Pinpoint the cell where the given text exists, returning its (x, y) midpoint coordinate. 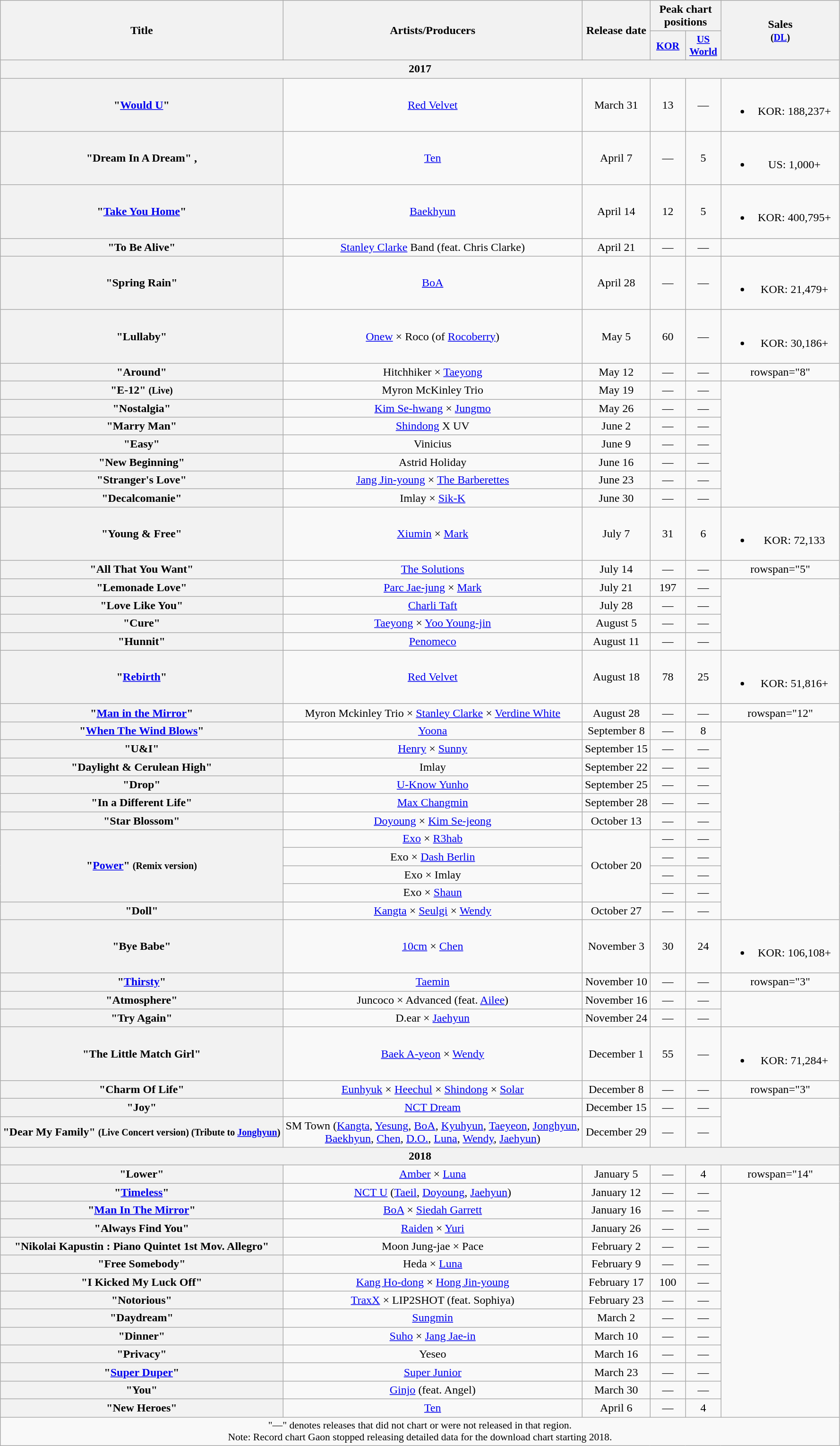
"Dream In A Dream" , (142, 158)
Yeseo (433, 1354)
Parc Jae-jung × Mark (433, 587)
Jang Jin-young × The Barberettes (433, 480)
"Young & Free" (142, 534)
"Timeless" (142, 1192)
Raiden × Yuri (433, 1228)
Charli Taft (433, 605)
KOR (668, 45)
Suho × Jang Jae-in (433, 1336)
12 (668, 212)
October 20 (616, 866)
31 (668, 534)
May 19 (616, 390)
"Daydream" (142, 1318)
"Power" (Remix version) (142, 866)
BoA (433, 283)
"Try Again" (142, 1018)
August 11 (616, 641)
Exo × R3hab (433, 839)
June 30 (616, 498)
April 14 (616, 212)
"New Beginning" (142, 462)
November 16 (616, 1000)
March 10 (616, 1336)
July 21 (616, 587)
May 12 (616, 372)
"Lullaby" (142, 336)
May 5 (616, 336)
"To Be Alive" (142, 247)
"Thirsty" (142, 982)
KOR: 188,237+ (780, 105)
"Stranger's Love" (142, 480)
rowspan="14" (780, 1174)
June 9 (616, 444)
August 5 (616, 623)
Xiumin × Mark (433, 534)
October 13 (616, 821)
"Marry Man" (142, 426)
"Lower" (142, 1174)
KOR: 51,816+ (780, 677)
Doyoung × Kim Se-jeong (433, 821)
"Bye Babe" (142, 946)
"Super Duper" (142, 1372)
"Drop" (142, 785)
Exo × Shaun (433, 893)
April 28 (616, 283)
November 3 (616, 946)
Vinicius (433, 444)
April 6 (616, 1408)
US: 1,000+ (780, 158)
10cm × Chen (433, 946)
Max Changmin (433, 803)
SM Town (Kangta, Yesung, BoA, Kyuhyun, Taeyeon, Jonghyun,Baekhyun, Chen, D.O., Luna, Wendy, Jaehyun) (433, 1131)
30 (668, 946)
Henry × Sunny (433, 749)
100 (668, 1282)
September 28 (616, 803)
August 18 (616, 677)
55 (668, 1054)
Onew × Roco (of Rocoberry) (433, 336)
BoA × Siedah Garrett (433, 1210)
"Atmosphere" (142, 1000)
Juncoco × Advanced (feat. Ailee) (433, 1000)
"All That You Want" (142, 569)
September 15 (616, 749)
Myron McKinley Trio (433, 390)
Imlay (433, 767)
24 (703, 946)
"Free Somebody" (142, 1264)
"U&I" (142, 749)
2018 (420, 1156)
KOR: 106,108+ (780, 946)
"Nikolai Kapustin : Piano Quintet 1st Mov. Allegro" (142, 1246)
Hitchhiker × Taeyong (433, 372)
KOR: 71,284+ (780, 1054)
13 (668, 105)
November 10 (616, 982)
Kim Se-hwang × Jungmo (433, 408)
Moon Jung-jae × Pace (433, 1246)
"Dinner" (142, 1336)
March 31 (616, 105)
6 (703, 534)
"Spring Rain" (142, 283)
"Daylight & Cerulean High" (142, 767)
"The Little Match Girl" (142, 1054)
60 (668, 336)
October 27 (616, 911)
The Solutions (433, 569)
rowspan="8" (780, 372)
"New Heroes" (142, 1408)
July 7 (616, 534)
December 8 (616, 1089)
January 26 (616, 1228)
"Would U" (142, 105)
Exo × Imlay (433, 875)
March 2 (616, 1318)
Shindong X UV (433, 426)
January 5 (616, 1174)
Ginjo (feat. Angel) (433, 1390)
July 14 (616, 569)
"Joy" (142, 1107)
KOR: 72,133 (780, 534)
Yoona (433, 731)
USWorld (703, 45)
KOR: 21,479+ (780, 283)
"Hunnit" (142, 641)
"Rebirth" (142, 677)
Taeyong × Yoo Young-jin (433, 623)
"I Kicked My Luck Off" (142, 1282)
Amber × Luna (433, 1174)
September 25 (616, 785)
"Man in the Mirror" (142, 713)
June 23 (616, 480)
"Lemonade Love" (142, 587)
rowspan="5" (780, 569)
"Easy" (142, 444)
2017 (420, 69)
Baek A-yeon × Wendy (433, 1054)
"In a Different Life" (142, 803)
March 16 (616, 1354)
"Decalcomanie" (142, 498)
September 22 (616, 767)
Stanley Clarke Band (feat. Chris Clarke) (433, 247)
December 29 (616, 1131)
Release date (616, 30)
Sales (DL) (780, 30)
"You" (142, 1390)
"Notorious" (142, 1300)
78 (668, 677)
March 30 (616, 1390)
Eunhyuk × Heechul × Shindong × Solar (433, 1089)
KOR: 400,795+ (780, 212)
Astrid Holiday (433, 462)
NCT U (Taeil, Doyoung, Jaehyun) (433, 1192)
25 (703, 677)
Taemin (433, 982)
"Dear My Family" (Live Concert version) (Tribute to Jonghyun) (142, 1131)
"Take You Home" (142, 212)
December 15 (616, 1107)
Imlay × Sik-K (433, 498)
Kang Ho-dong × Hong Jin-young (433, 1282)
"Charm Of Life" (142, 1089)
Kangta × Seulgi × Wendy (433, 911)
January 12 (616, 1192)
February 2 (616, 1246)
September 8 (616, 731)
"Nostalgia" (142, 408)
"Man In The Mirror" (142, 1210)
8 (703, 731)
TraxX × LIP2SHOT (feat. Sophiya) (433, 1300)
Title (142, 30)
"E-12" (Live) (142, 390)
May 26 (616, 408)
"Privacy" (142, 1354)
KOR: 30,186+ (780, 336)
Super Junior (433, 1372)
December 1 (616, 1054)
Sungmin (433, 1318)
Exo × Dash Berlin (433, 857)
Peak chartpositions (686, 16)
rowspan="12" (780, 713)
197 (668, 587)
November 24 (616, 1018)
"When The Wind Blows" (142, 731)
"Love Like You" (142, 605)
June 16 (616, 462)
Penomeco (433, 641)
Baekhyun (433, 212)
NCT Dream (433, 1107)
D.ear × Jaehyun (433, 1018)
February 23 (616, 1300)
February 9 (616, 1264)
"Star Blossom" (142, 821)
Artists/Producers (433, 30)
April 7 (616, 158)
Heda × Luna (433, 1264)
"Doll" (142, 911)
January 16 (616, 1210)
March 23 (616, 1372)
June 2 (616, 426)
"Around" (142, 372)
April 21 (616, 247)
July 28 (616, 605)
February 17 (616, 1282)
"Cure" (142, 623)
"Always Find You" (142, 1228)
Myron Mckinley Trio × Stanley Clarke × Verdine White (433, 713)
U-Know Yunho (433, 785)
August 28 (616, 713)
